From the cell containing the given text, extract its center point as [X, Y] coordinate. 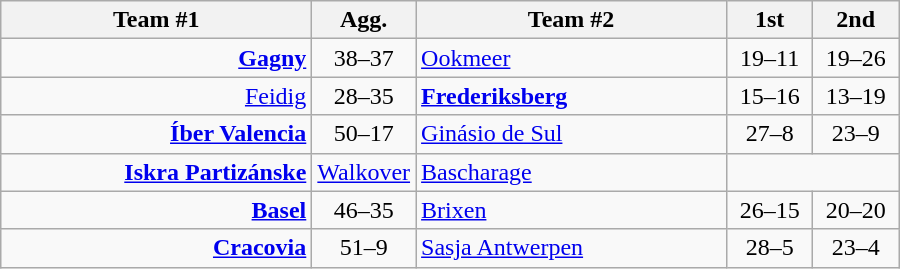
Íber Valencia [156, 134]
Frederiksberg [572, 96]
38–37 [364, 58]
Ginásio de Sul [572, 134]
Iskra Partizánske [156, 172]
26–15 [770, 210]
46–35 [364, 210]
Bascharage [572, 172]
51–9 [364, 248]
Basel [156, 210]
Feidig [156, 96]
Ookmeer [572, 58]
23–4 [856, 248]
27–8 [770, 134]
Brixen [572, 210]
1st [770, 20]
Agg. [364, 20]
Sasja Antwerpen [572, 248]
Walkover [364, 172]
19–11 [770, 58]
Gagny [156, 58]
15–16 [770, 96]
Team #1 [156, 20]
23–9 [856, 134]
Team #2 [572, 20]
50–17 [364, 134]
19–26 [856, 58]
2nd [856, 20]
Cracovia [156, 248]
13–19 [856, 96]
20–20 [856, 210]
28–5 [770, 248]
28–35 [364, 96]
